Return (x, y) of the center of cell containing provided text 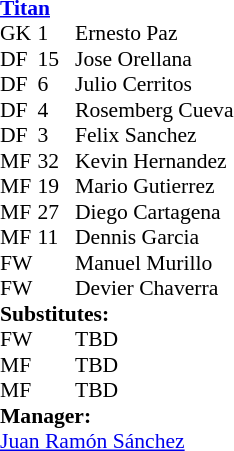
Julio Cerritos (154, 85)
Felix Sanchez (154, 135)
Manager: (116, 416)
1 (57, 33)
3 (57, 135)
Manuel Murillo (154, 263)
6 (57, 85)
Ernesto Paz (154, 33)
15 (57, 59)
Mario Gutierrez (154, 187)
Substitutes: (116, 314)
19 (57, 187)
11 (57, 237)
Jose Orellana (154, 59)
4 (57, 110)
Rosemberg Cueva (154, 110)
Diego Cartagena (154, 212)
32 (57, 161)
Kevin Hernandez (154, 161)
27 (57, 212)
GK (19, 33)
Dennis Garcia (154, 237)
Devier Chaverra (154, 289)
